Identify which cell holds the provided text, then report its [x, y] central coordinate. 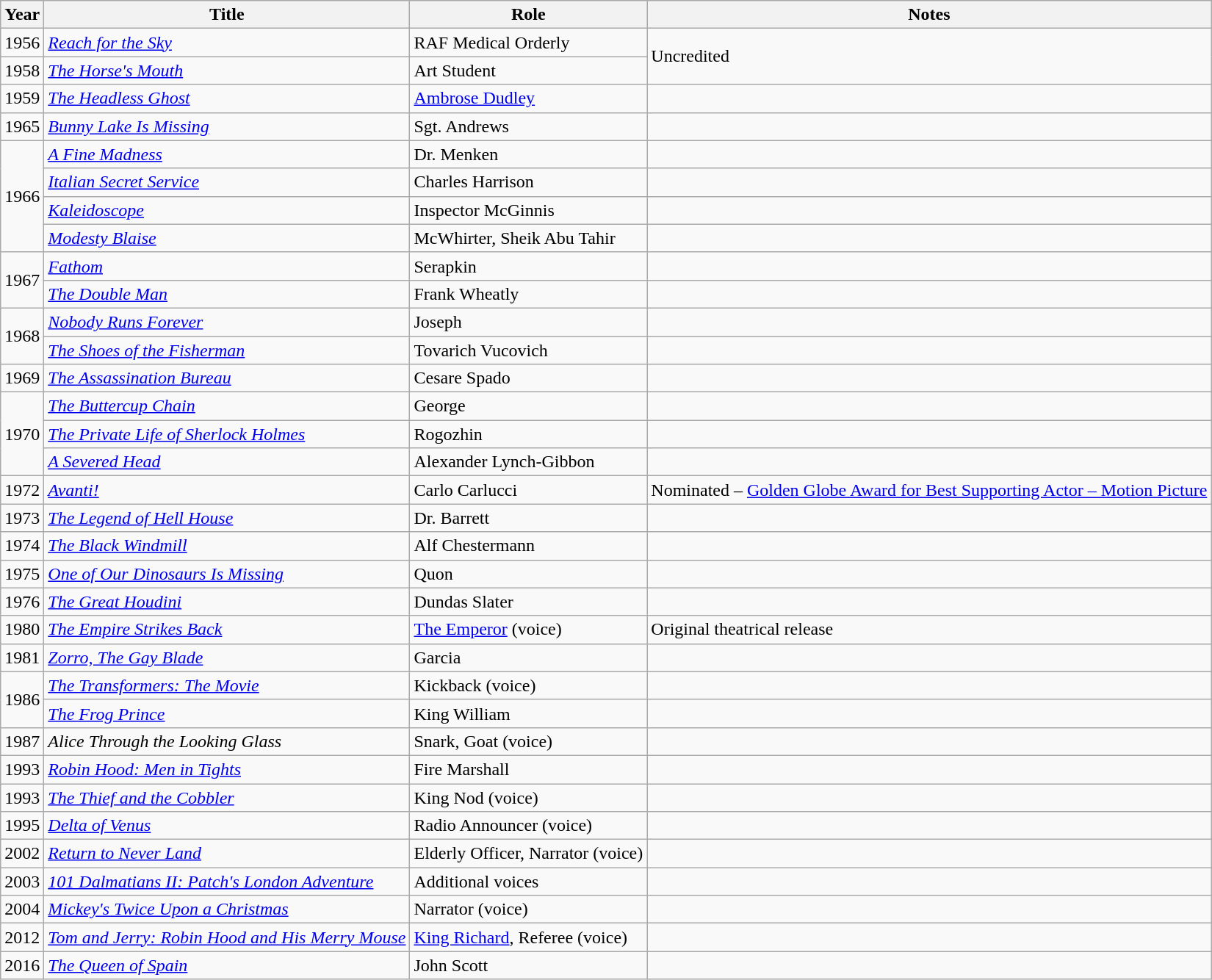
Avanti! [227, 490]
A Fine Madness [227, 154]
1967 [22, 280]
Kickback (voice) [529, 685]
2002 [22, 854]
RAF Medical Orderly [529, 43]
The Emperor (voice) [529, 630]
The Great Houdini [227, 602]
1968 [22, 336]
1970 [22, 434]
Garcia [529, 657]
Dr. Barrett [529, 518]
Rogozhin [529, 434]
Delta of Venus [227, 826]
The Buttercup Chain [227, 406]
The Black Windmill [227, 546]
1956 [22, 43]
George [529, 406]
Year [22, 15]
The Frog Prince [227, 713]
Additional voices [529, 882]
1995 [22, 826]
Serapkin [529, 266]
Narrator (voice) [529, 909]
1986 [22, 699]
Ambrose Dudley [529, 98]
Carlo Carlucci [529, 490]
The Assassination Bureau [227, 378]
Dr. Menken [529, 154]
2012 [22, 937]
Alf Chestermann [529, 546]
101 Dalmatians II: Patch's London Adventure [227, 882]
1965 [22, 126]
Mickey's Twice Upon a Christmas [227, 909]
1981 [22, 657]
Alexander Lynch-Gibbon [529, 462]
Modesty Blaise [227, 238]
1976 [22, 602]
The Private Life of Sherlock Holmes [227, 434]
1959 [22, 98]
The Empire Strikes Back [227, 630]
Charles Harrison [529, 182]
Uncredited [929, 57]
A Severed Head [227, 462]
The Headless Ghost [227, 98]
The Legend of Hell House [227, 518]
Nobody Runs Forever [227, 322]
The Double Man [227, 294]
Return to Never Land [227, 854]
Nominated – Golden Globe Award for Best Supporting Actor – Motion Picture [929, 490]
1966 [22, 196]
Fathom [227, 266]
2003 [22, 882]
Notes [929, 15]
Joseph [529, 322]
Sgt. Andrews [529, 126]
1972 [22, 490]
Cesare Spado [529, 378]
1973 [22, 518]
Art Student [529, 71]
Fire Marshall [529, 769]
Original theatrical release [929, 630]
Zorro, The Gay Blade [227, 657]
Italian Secret Service [227, 182]
2004 [22, 909]
Bunny Lake Is Missing [227, 126]
2016 [22, 965]
Reach for the Sky [227, 43]
1980 [22, 630]
Radio Announcer (voice) [529, 826]
Inspector McGinnis [529, 210]
Role [529, 15]
King Nod (voice) [529, 797]
The Horse's Mouth [227, 71]
The Shoes of the Fisherman [227, 350]
1975 [22, 574]
King Richard, Referee (voice) [529, 937]
Tovarich Vucovich [529, 350]
Elderly Officer, Narrator (voice) [529, 854]
Alice Through the Looking Glass [227, 741]
The Transformers: The Movie [227, 685]
Snark, Goat (voice) [529, 741]
Dundas Slater [529, 602]
The Queen of Spain [227, 965]
1958 [22, 71]
King William [529, 713]
The Thief and the Cobbler [227, 797]
1974 [22, 546]
1987 [22, 741]
McWhirter, Sheik Abu Tahir [529, 238]
Kaleidoscope [227, 210]
Quon [529, 574]
1969 [22, 378]
Frank Wheatly [529, 294]
Title [227, 15]
Robin Hood: Men in Tights [227, 769]
One of Our Dinosaurs Is Missing [227, 574]
Tom and Jerry: Robin Hood and His Merry Mouse [227, 937]
John Scott [529, 965]
